Scan for the cell matching the given text and deliver its (x, y) coordinate at center. 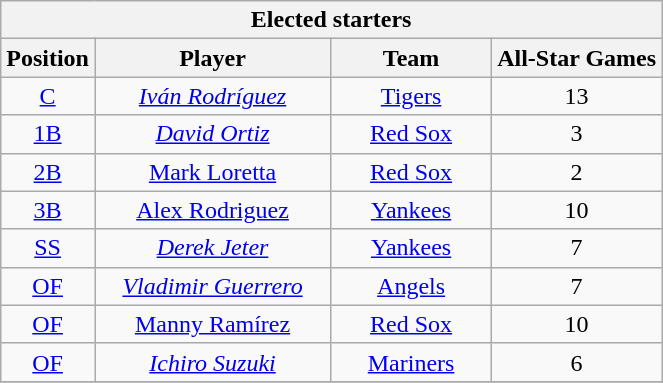
Elected starters (332, 20)
C (48, 96)
Team (412, 58)
Player (212, 58)
3 (577, 134)
1B (48, 134)
3B (48, 210)
Manny Ramírez (212, 324)
Tigers (412, 96)
13 (577, 96)
SS (48, 248)
Alex Rodriguez (212, 210)
Mark Loretta (212, 172)
Angels (412, 286)
Derek Jeter (212, 248)
Ichiro Suzuki (212, 362)
2B (48, 172)
2 (577, 172)
Mariners (412, 362)
David Ortiz (212, 134)
6 (577, 362)
All-Star Games (577, 58)
Position (48, 58)
Iván Rodríguez (212, 96)
Vladimir Guerrero (212, 286)
